Pinpoint the cell where the given text exists, returning its [X, Y] midpoint coordinate. 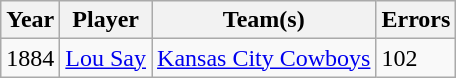
Player [106, 20]
Year [30, 20]
Team(s) [264, 20]
102 [416, 58]
1884 [30, 58]
Errors [416, 20]
Kansas City Cowboys [264, 58]
Lou Say [106, 58]
